For the text-containing cell, return its midpoint in [X, Y] coordinate format. 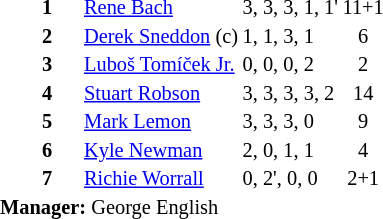
Richie Worrall [160, 180]
0, 0, 0, 2 [290, 66]
2 [60, 36]
2, 0, 1, 1 [290, 150]
4 [60, 94]
0, 2', 0, 0 [290, 180]
Stuart Robson [160, 94]
Luboš Tomíček Jr. [160, 66]
5 [60, 122]
6 [60, 150]
3, 3, 3, 3, 2 [290, 94]
Mark Lemon [160, 122]
3, 3, 3, 0 [290, 122]
Kyle Newman [160, 150]
1, 1, 3, 1 [290, 36]
Derek Sneddon (c) [160, 36]
3 [60, 66]
7 [60, 180]
